Return the (X, Y) coordinate for the center point of the cell that contains the specified text.  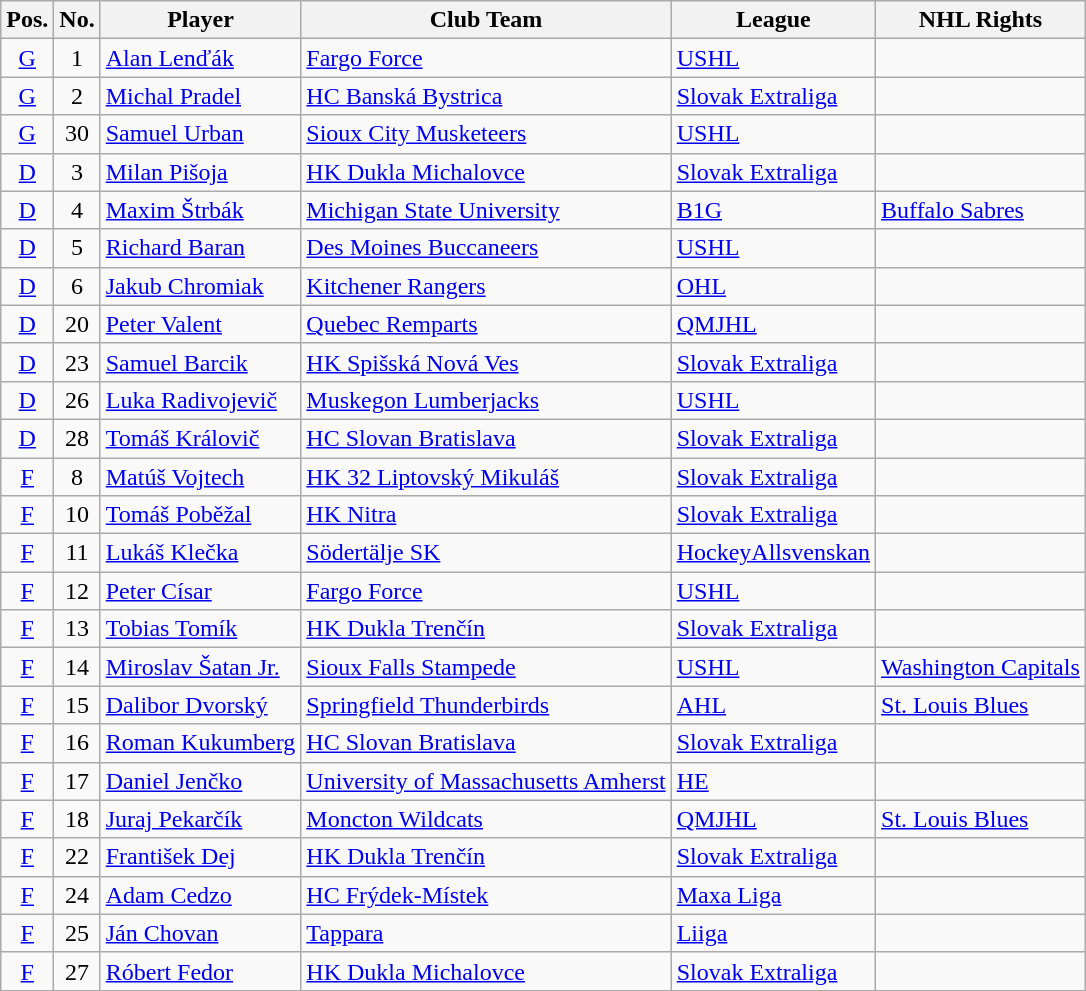
28 (77, 438)
Buffalo Sabres (981, 210)
Pos. (28, 20)
10 (77, 515)
Alan Lenďák (200, 58)
Jakub Chromiak (200, 286)
University of Massachusetts Amherst (486, 781)
NHL Rights (981, 20)
24 (77, 895)
Michigan State University (486, 210)
HK Spišská Nová Ves (486, 362)
16 (77, 743)
Moncton Wildcats (486, 819)
HC Frýdek-Místek (486, 895)
Luka Radivojevič (200, 400)
Róbert Fedor (200, 971)
OHL (773, 286)
6 (77, 286)
Juraj Pekarčík (200, 819)
Des Moines Buccaneers (486, 248)
26 (77, 400)
Tomáš Poběžal (200, 515)
15 (77, 705)
HC Banská Bystrica (486, 96)
HockeyAllsvenskan (773, 553)
Milan Pišoja (200, 172)
Tobias Tomík (200, 629)
4 (77, 210)
13 (77, 629)
2 (77, 96)
Quebec Remparts (486, 324)
1 (77, 58)
Maxa Liga (773, 895)
Peter Císar (200, 591)
Club Team (486, 20)
Ján Chovan (200, 933)
Samuel Urban (200, 134)
3 (77, 172)
14 (77, 667)
Tappara (486, 933)
Roman Kukumberg (200, 743)
Springfield Thunderbirds (486, 705)
František Dej (200, 857)
Michal Pradel (200, 96)
Liiga (773, 933)
Daniel Jenčko (200, 781)
B1G (773, 210)
HK Nitra (486, 515)
Washington Capitals (981, 667)
Sioux Falls Stampede (486, 667)
Dalibor Dvorský (200, 705)
Lukáš Klečka (200, 553)
AHL (773, 705)
12 (77, 591)
Peter Valent (200, 324)
No. (77, 20)
Kitchener Rangers (486, 286)
Richard Baran (200, 248)
Södertälje SK (486, 553)
Matúš Vojtech (200, 477)
Muskegon Lumberjacks (486, 400)
HE (773, 781)
Samuel Barcik (200, 362)
17 (77, 781)
23 (77, 362)
20 (77, 324)
18 (77, 819)
22 (77, 857)
27 (77, 971)
Maxim Štrbák (200, 210)
Player (200, 20)
30 (77, 134)
Adam Cedzo (200, 895)
25 (77, 933)
HK 32 Liptovský Mikuláš (486, 477)
8 (77, 477)
Miroslav Šatan Jr. (200, 667)
11 (77, 553)
League (773, 20)
Tomáš Královič (200, 438)
5 (77, 248)
Sioux City Musketeers (486, 134)
